Find where the given text appears and provide that cell's center as (x, y) coordinate. 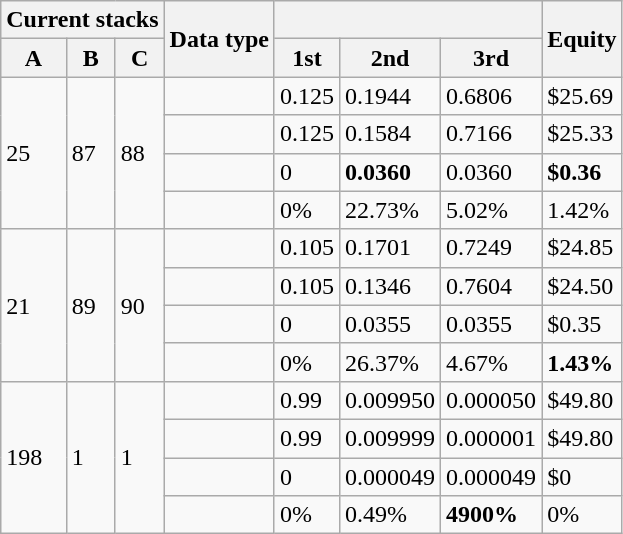
A (34, 58)
5.02% (492, 210)
B (90, 58)
25 (34, 153)
$0.35 (582, 324)
$0 (582, 477)
21 (34, 305)
0.000001 (492, 438)
1.42% (582, 210)
4900% (492, 515)
$25.69 (582, 96)
4.67% (492, 362)
Equity (582, 39)
0.7249 (492, 248)
3rd (492, 58)
2nd (390, 58)
87 (90, 153)
0.49% (390, 515)
89 (90, 305)
88 (140, 153)
0.000050 (492, 400)
198 (34, 457)
C (140, 58)
$25.33 (582, 134)
0.1944 (390, 96)
0.1701 (390, 248)
0.6806 (492, 96)
0.009999 (390, 438)
0.1346 (390, 286)
26.37% (390, 362)
$24.50 (582, 286)
0.7166 (492, 134)
$0.36 (582, 172)
0.009950 (390, 400)
1st (306, 58)
$24.85 (582, 248)
90 (140, 305)
Data type (219, 39)
1.43% (582, 362)
22.73% (390, 210)
0.7604 (492, 286)
Current stacks (82, 20)
0.1584 (390, 134)
